Detect which cell encompasses the target text, then output its [x, y] center coordinate. 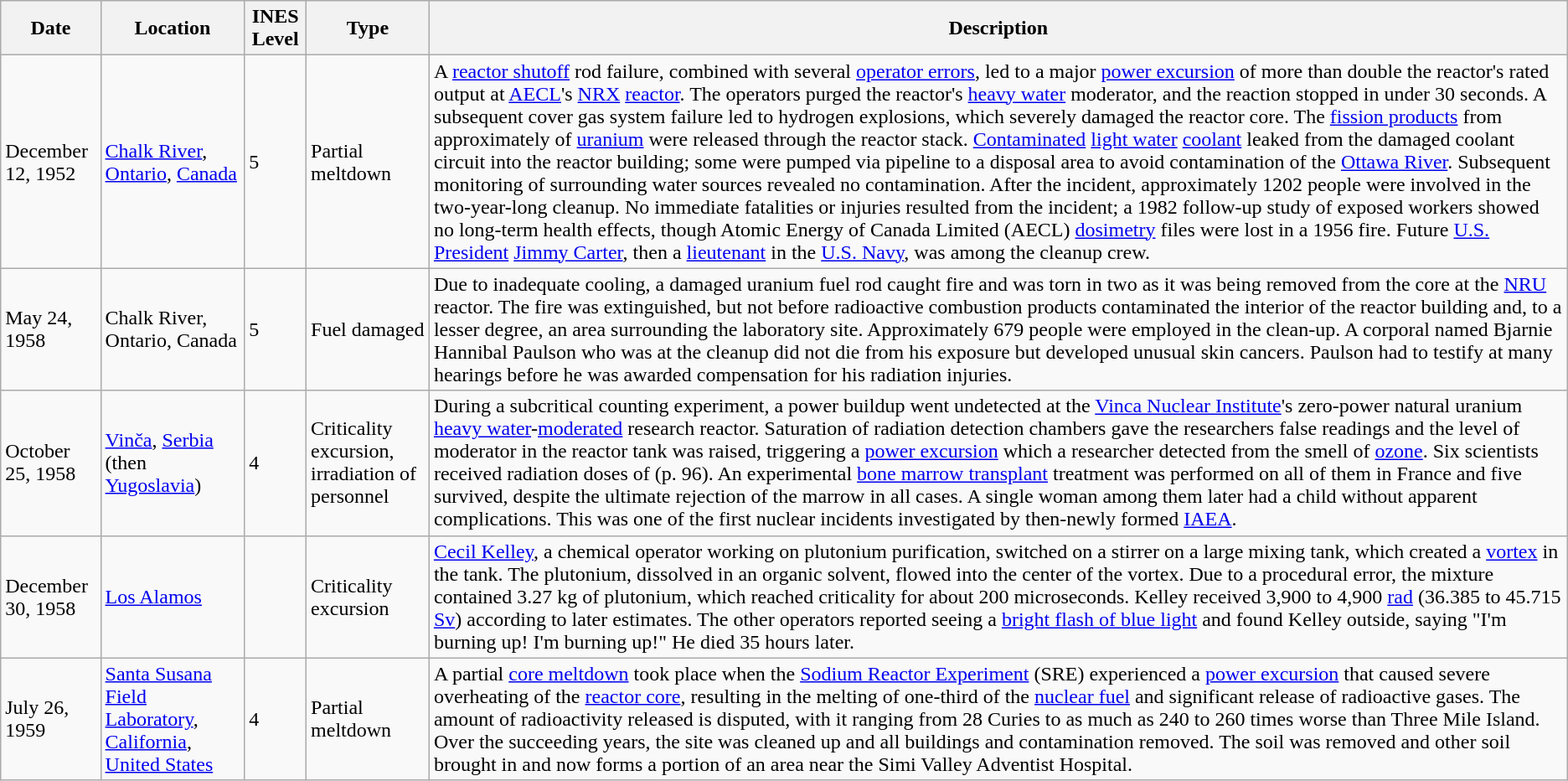
July 26, 1959 [50, 719]
Description [998, 28]
Criticality excursion, irradiation of personnel [369, 463]
May 24, 1958 [50, 329]
Type [369, 28]
Santa Susana Field Laboratory, California, United States [173, 719]
Vinča, Serbia (then Yugoslavia) [173, 463]
October 25, 1958 [50, 463]
Los Alamos [173, 597]
Fuel damaged [369, 329]
Date [50, 28]
Location [173, 28]
Criticality excursion [369, 597]
December 30, 1958 [50, 597]
December 12, 1952 [50, 162]
INES Level [276, 28]
